Extract the (X, Y) coordinate from the center of the cell holding the provided text.  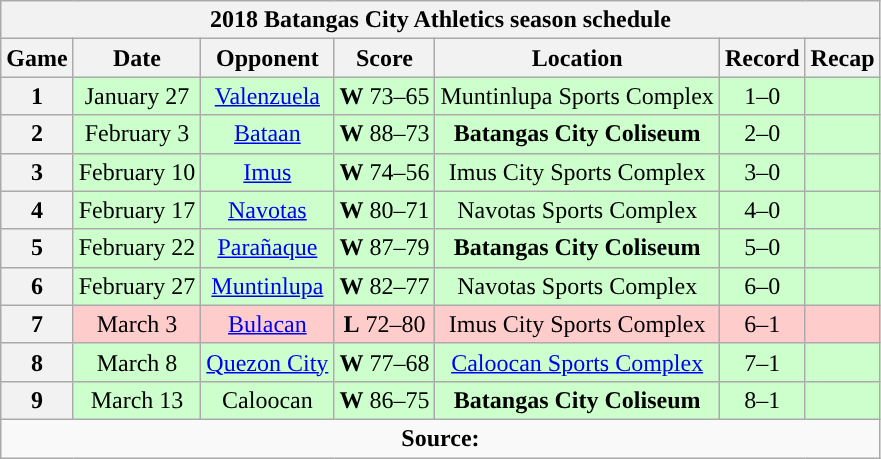
1 (37, 96)
Score (384, 58)
5 (37, 248)
1–0 (762, 96)
2018 Batangas City Athletics season schedule (440, 20)
Game (37, 58)
6 (37, 286)
Date (137, 58)
Muntinlupa Sports Complex (577, 96)
3 (37, 172)
2 (37, 134)
March 13 (137, 400)
W 88–73 (384, 134)
Imus (268, 172)
January 27 (137, 96)
Opponent (268, 58)
2–0 (762, 134)
L 72–80 (384, 324)
Recap (842, 58)
5–0 (762, 248)
Record (762, 58)
W 80–71 (384, 210)
March 3 (137, 324)
7 (37, 324)
Caloocan (268, 400)
Source: (440, 438)
Parañaque (268, 248)
6–1 (762, 324)
Valenzuela (268, 96)
W 86–75 (384, 400)
February 17 (137, 210)
March 8 (137, 362)
Bulacan (268, 324)
February 22 (137, 248)
Bataan (268, 134)
February 10 (137, 172)
Navotas (268, 210)
8 (37, 362)
W 77–68 (384, 362)
February 27 (137, 286)
W 74–56 (384, 172)
9 (37, 400)
W 82–77 (384, 286)
W 87–79 (384, 248)
Quezon City (268, 362)
Location (577, 58)
3–0 (762, 172)
7–1 (762, 362)
Muntinlupa (268, 286)
Caloocan Sports Complex (577, 362)
4–0 (762, 210)
8–1 (762, 400)
4 (37, 210)
6–0 (762, 286)
W 73–65 (384, 96)
February 3 (137, 134)
